For the text-containing cell, return its midpoint in (x, y) coordinate format. 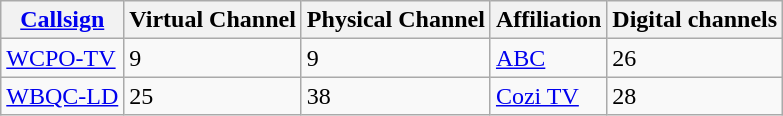
WBQC-LD (62, 96)
25 (213, 96)
Virtual Channel (213, 20)
ABC (548, 58)
Cozi TV (548, 96)
Digital channels (695, 20)
28 (695, 96)
WCPO-TV (62, 58)
Callsign (62, 20)
Affiliation (548, 20)
Physical Channel (396, 20)
38 (396, 96)
26 (695, 58)
